Extract the [x, y] coordinate from the center of the cell holding the provided text.  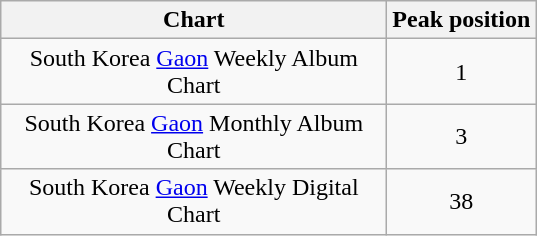
South Korea Gaon Monthly Album Chart [194, 136]
1 [462, 72]
38 [462, 202]
Peak position [462, 20]
South Korea Gaon Weekly Digital Chart [194, 202]
3 [462, 136]
Chart [194, 20]
South Korea Gaon Weekly Album Chart [194, 72]
